Output the [x, y] coordinate of the center of the cell containing the given text.  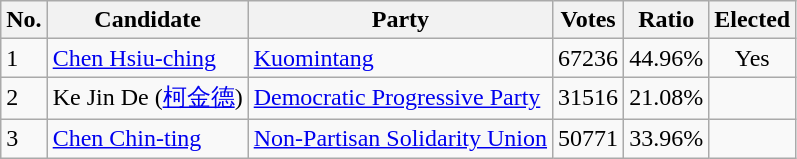
Chen Chin-ting [148, 138]
Chen Hsiu-ching [148, 58]
Democratic Progressive Party [400, 98]
Votes [588, 20]
Ke Jin De (柯金德) [148, 98]
3 [24, 138]
1 [24, 58]
No. [24, 20]
44.96% [666, 58]
31516 [588, 98]
2 [24, 98]
33.96% [666, 138]
Non-Partisan Solidarity Union [400, 138]
50771 [588, 138]
Candidate [148, 20]
21.08% [666, 98]
Party [400, 20]
67236 [588, 58]
Elected [752, 20]
Yes [752, 58]
Kuomintang [400, 58]
Ratio [666, 20]
